Detect which cell encompasses the target text, then output its (x, y) center coordinate. 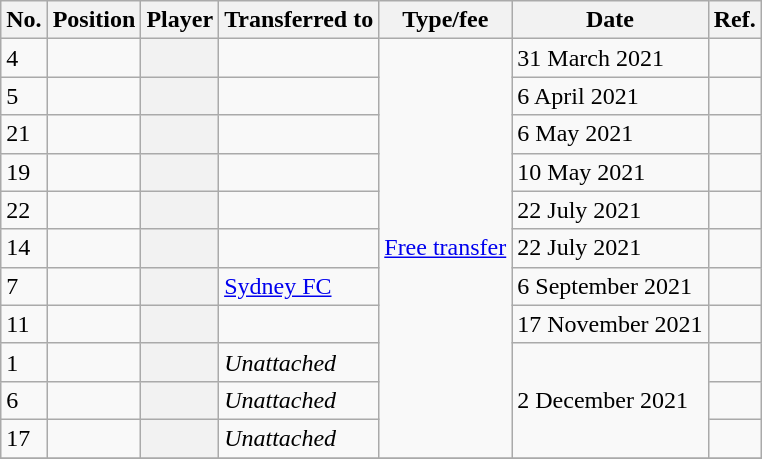
Free transfer (446, 248)
6 May 2021 (610, 134)
Ref. (734, 20)
1 (24, 362)
Sydney FC (299, 286)
5 (24, 96)
6 April 2021 (610, 96)
Date (610, 20)
6 (24, 400)
11 (24, 324)
4 (24, 58)
22 (24, 210)
7 (24, 286)
No. (24, 20)
17 November 2021 (610, 324)
6 September 2021 (610, 286)
14 (24, 248)
Position (94, 20)
Player (180, 20)
19 (24, 172)
2 December 2021 (610, 400)
Transferred to (299, 20)
31 March 2021 (610, 58)
21 (24, 134)
10 May 2021 (610, 172)
Type/fee (446, 20)
17 (24, 438)
